Detect which cell encompasses the target text, then output its (X, Y) center coordinate. 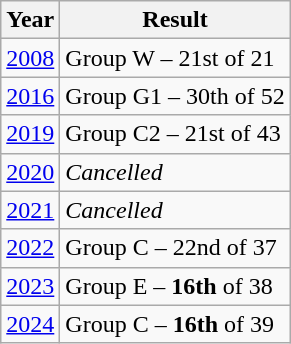
Group W – 21st of 21 (175, 58)
2022 (30, 248)
2024 (30, 324)
2020 (30, 172)
2008 (30, 58)
Group C – 16th of 39 (175, 324)
Group G1 – 30th of 52 (175, 96)
2019 (30, 134)
2016 (30, 96)
Group E – 16th of 38 (175, 286)
Group C2 – 21st of 43 (175, 134)
Group C – 22nd of 37 (175, 248)
Year (30, 20)
2021 (30, 210)
2023 (30, 286)
Result (175, 20)
